Return (X, Y) of the center of cell containing provided text 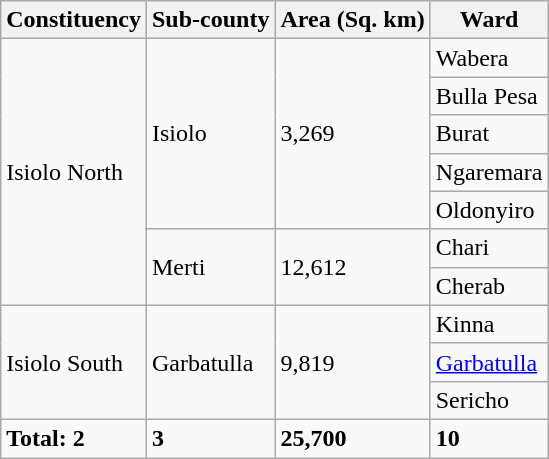
3 (210, 438)
Cherab (489, 286)
Sericho (489, 400)
Ward (489, 20)
Merti (210, 267)
10 (489, 438)
Chari (489, 248)
Isiolo North (74, 172)
9,819 (352, 362)
Kinna (489, 324)
Bulla Pesa (489, 96)
Isiolo (210, 134)
Wabera (489, 58)
25,700 (352, 438)
Isiolo South (74, 362)
Sub-county (210, 20)
Constituency (74, 20)
Ngaremara (489, 172)
3,269 (352, 134)
Area (Sq. km) (352, 20)
Oldonyiro (489, 210)
Burat (489, 134)
Total: 2 (74, 438)
12,612 (352, 267)
